Capture the cell that displays the provided text and extract its [X, Y] central coordinate. 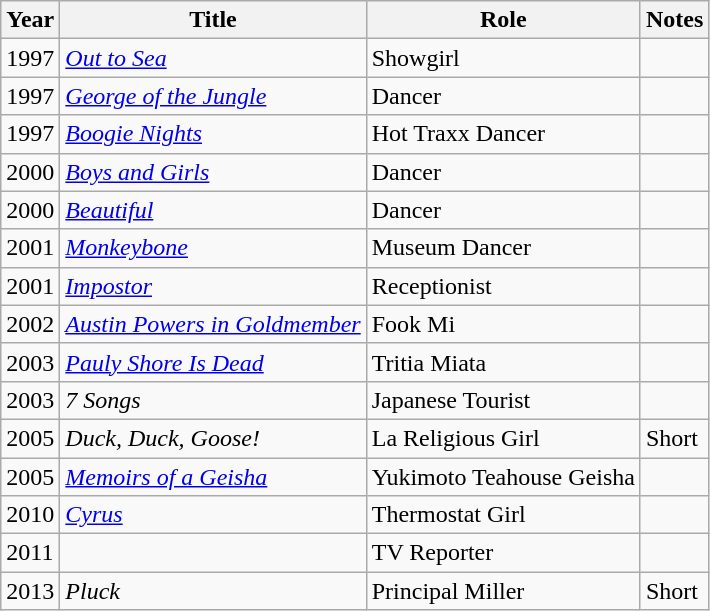
Out to Sea [213, 58]
Japanese Tourist [503, 400]
Boogie Nights [213, 134]
Museum Dancer [503, 248]
Fook Mi [503, 324]
2011 [30, 553]
Monkeybone [213, 248]
Receptionist [503, 286]
Tritia Miata [503, 362]
Austin Powers in Goldmember [213, 324]
Beautiful [213, 210]
Boys and Girls [213, 172]
Notes [674, 20]
Hot Traxx Dancer [503, 134]
Pluck [213, 591]
Memoirs of a Geisha [213, 477]
2013 [30, 591]
Impostor [213, 286]
Principal Miller [503, 591]
Role [503, 20]
Yukimoto Teahouse Geisha [503, 477]
Duck, Duck, Goose! [213, 438]
Title [213, 20]
Showgirl [503, 58]
TV Reporter [503, 553]
2010 [30, 515]
La Religious Girl [503, 438]
7 Songs [213, 400]
Cyrus [213, 515]
2002 [30, 324]
Thermostat Girl [503, 515]
George of the Jungle [213, 96]
Year [30, 20]
Pauly Shore Is Dead [213, 362]
